Locate the cell with the specified text and output its (X, Y) center coordinate. 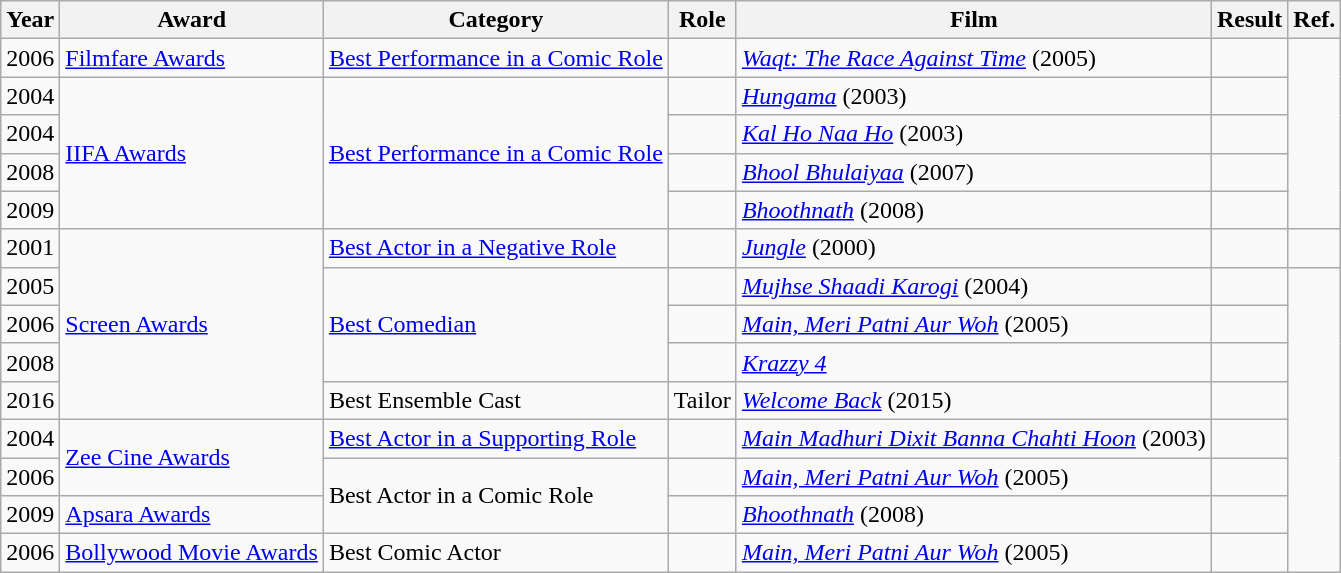
Best Actor in a Comic Role (496, 496)
Apsara Awards (192, 515)
2001 (30, 248)
Best Comedian (496, 324)
Main Madhuri Dixit Banna Chahti Hoon (2003) (974, 438)
Film (974, 20)
Award (192, 20)
2005 (30, 286)
Ref. (1314, 20)
Mujhse Shaadi Karogi (2004) (974, 286)
Kal Ho Naa Ho (2003) (974, 134)
Best Actor in a Negative Role (496, 248)
Tailor (702, 400)
Zee Cine Awards (192, 457)
Best Ensemble Cast (496, 400)
Jungle (2000) (974, 248)
Screen Awards (192, 324)
Bhool Bhulaiyaa (2007) (974, 172)
Filmfare Awards (192, 58)
Year (30, 20)
Result (1249, 20)
Waqt: The Race Against Time (2005) (974, 58)
Hungama (2003) (974, 96)
Welcome Back (2015) (974, 400)
IIFA Awards (192, 153)
Category (496, 20)
Best Comic Actor (496, 553)
Best Actor in a Supporting Role (496, 438)
Krazzy 4 (974, 362)
2016 (30, 400)
Bollywood Movie Awards (192, 553)
Role (702, 20)
